Return the [x, y] coordinate for the center point of the cell that contains the specified text.  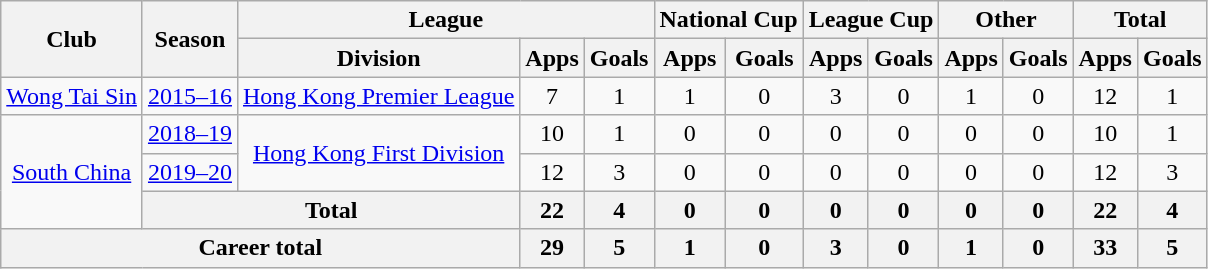
Hong Kong Premier League [378, 96]
33 [1105, 248]
National Cup [728, 20]
Club [72, 39]
Career total [260, 248]
Other [1006, 20]
7 [552, 96]
League [446, 20]
2018–19 [190, 134]
League Cup [871, 20]
Division [378, 58]
Hong Kong First Division [378, 153]
2015–16 [190, 96]
Wong Tai Sin [72, 96]
South China [72, 172]
2019–20 [190, 172]
Season [190, 39]
29 [552, 248]
